For the text-containing cell, return its midpoint in [x, y] coordinate format. 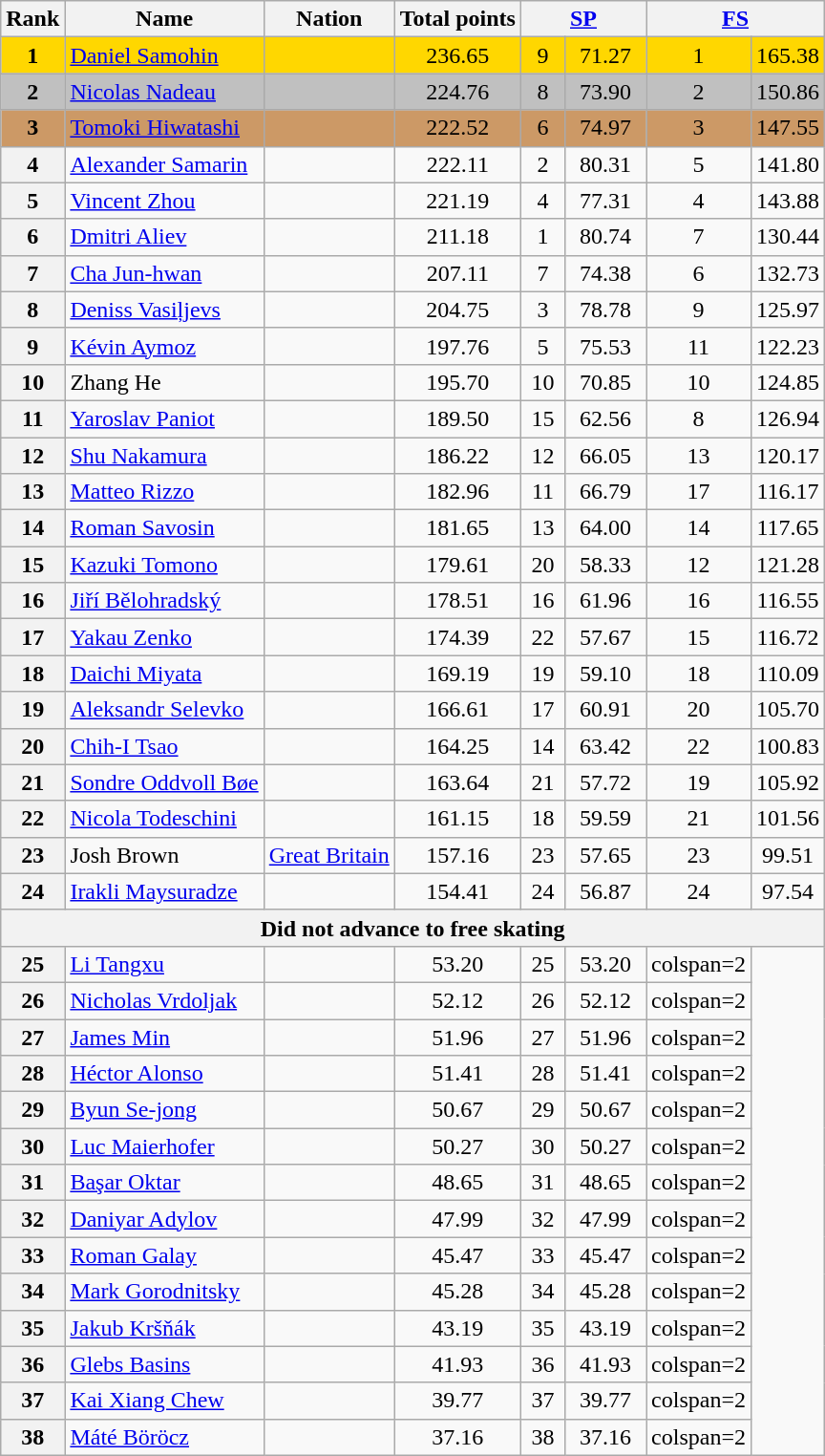
222.52 [457, 128]
204.75 [457, 310]
56.87 [605, 891]
Yaroslav Paniot [164, 418]
61.96 [605, 601]
169.19 [457, 674]
75.53 [605, 346]
63.42 [605, 746]
116.55 [787, 601]
166.61 [457, 710]
Héctor Alonso [164, 1074]
Name [164, 19]
Glebs Basins [164, 1364]
Roman Savosin [164, 528]
Kazuki Tomono [164, 565]
186.22 [457, 456]
57.67 [605, 637]
100.83 [787, 746]
Daniel Samohin [164, 55]
74.38 [605, 273]
116.72 [787, 637]
Daichi Miyata [164, 674]
Mark Gorodnitsky [164, 1292]
236.65 [457, 55]
Chih-I Tsao [164, 746]
59.10 [605, 674]
78.78 [605, 310]
Irakli Maysuradze [164, 891]
110.09 [787, 674]
222.11 [457, 164]
154.41 [457, 891]
James Min [164, 1037]
57.72 [605, 782]
62.56 [605, 418]
165.38 [787, 55]
Sondre Oddvoll Bøe [164, 782]
Vincent Zhou [164, 201]
Máté Böröcz [164, 1437]
Great Britain [328, 855]
Aleksandr Selevko [164, 710]
189.50 [457, 418]
Jakub Kršňák [164, 1328]
57.65 [605, 855]
Total points [457, 19]
Did not advance to free skating [412, 928]
58.33 [605, 565]
Deniss Vasiļjevs [164, 310]
Yakau Zenko [164, 637]
Başar Oktar [164, 1183]
Dmitri Aliev [164, 237]
73.90 [605, 92]
101.56 [787, 819]
195.70 [457, 382]
221.19 [457, 201]
Cha Jun-hwan [164, 273]
161.15 [457, 819]
Luc Maierhofer [164, 1146]
124.85 [787, 382]
211.18 [457, 237]
224.76 [457, 92]
59.59 [605, 819]
141.80 [787, 164]
157.16 [457, 855]
181.65 [457, 528]
Byun Se-jong [164, 1110]
Tomoki Hiwatashi [164, 128]
99.51 [787, 855]
Li Tangxu [164, 964]
Nicholas Vrdoljak [164, 1000]
97.54 [787, 891]
105.70 [787, 710]
Nation [328, 19]
174.39 [457, 637]
Zhang He [164, 382]
Josh Brown [164, 855]
Rank [32, 19]
122.23 [787, 346]
Matteo Rizzo [164, 492]
64.00 [605, 528]
Nicolas Nadeau [164, 92]
117.65 [787, 528]
SP [582, 19]
66.79 [605, 492]
Shu Nakamura [164, 456]
Kai Xiang Chew [164, 1401]
163.64 [457, 782]
70.85 [605, 382]
207.11 [457, 273]
Nicola Todeschini [164, 819]
120.17 [787, 456]
Jiří Bělohradský [164, 601]
74.97 [605, 128]
143.88 [787, 201]
130.44 [787, 237]
179.61 [457, 565]
71.27 [605, 55]
125.97 [787, 310]
Daniyar Adylov [164, 1219]
178.51 [457, 601]
66.05 [605, 456]
116.17 [787, 492]
Kévin Aymoz [164, 346]
164.25 [457, 746]
197.76 [457, 346]
Alexander Samarin [164, 164]
105.92 [787, 782]
126.94 [787, 418]
80.74 [605, 237]
182.96 [457, 492]
132.73 [787, 273]
60.91 [605, 710]
77.31 [605, 201]
80.31 [605, 164]
FS [735, 19]
147.55 [787, 128]
Roman Galay [164, 1255]
121.28 [787, 565]
150.86 [787, 92]
